Provide the (X, Y) coordinate of the cell's center where the given text is located.  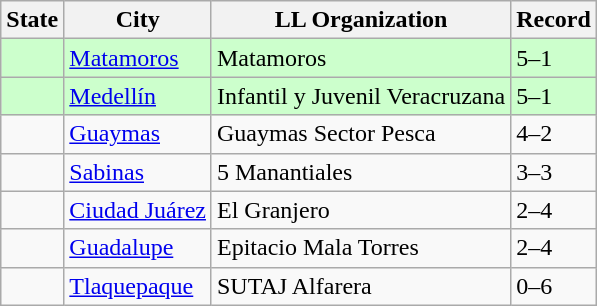
Tlaquepaque (138, 286)
LL Organization (360, 20)
Epitacio Mala Torres (360, 248)
Record (554, 20)
4–2 (554, 134)
Guaymas Sector Pesca (360, 134)
Guadalupe (138, 248)
5 Manantiales (360, 172)
Guaymas (138, 134)
Medellín (138, 96)
0–6 (554, 286)
3–3 (554, 172)
SUTAJ Alfarera (360, 286)
Ciudad Juárez (138, 210)
Infantil y Juvenil Veracruzana (360, 96)
City (138, 20)
El Granjero (360, 210)
State (32, 20)
Sabinas (138, 172)
